Return (X, Y) of the center of cell containing provided text 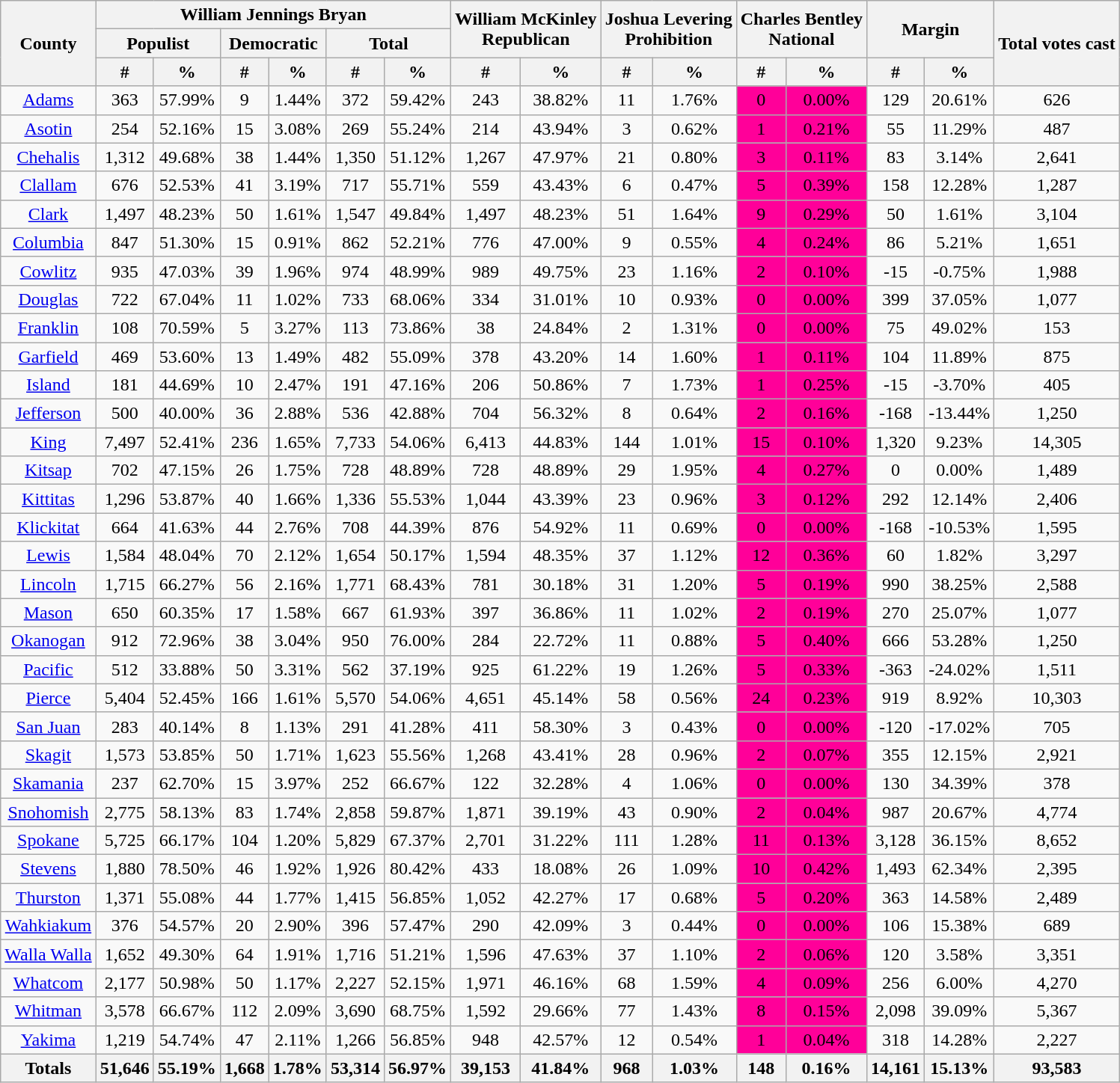
52.21% (417, 242)
-120 (896, 726)
4,270 (1057, 983)
191 (355, 385)
0.93% (694, 299)
57.99% (187, 100)
70.59% (187, 328)
2,098 (896, 1011)
45.14% (561, 698)
284 (486, 641)
51,646 (124, 1068)
1,715 (124, 584)
1.71% (298, 755)
1,312 (124, 157)
20.67% (959, 812)
626 (1057, 100)
39 (244, 271)
43.41% (561, 755)
3.19% (298, 185)
3.27% (298, 328)
702 (124, 470)
0.88% (694, 641)
1,988 (1057, 271)
25.07% (959, 613)
77 (627, 1011)
15.13% (959, 1068)
1.76% (694, 100)
3,351 (1057, 954)
10,303 (1057, 698)
37.19% (417, 669)
112 (244, 1011)
5,367 (1057, 1011)
58.13% (187, 812)
1.10% (694, 954)
243 (486, 100)
6.00% (959, 983)
53.60% (187, 357)
536 (355, 414)
93,583 (1057, 1068)
70 (244, 556)
206 (486, 385)
722 (124, 299)
47.97% (561, 157)
8,652 (1057, 841)
1.16% (694, 271)
Kittitas (48, 499)
24.84% (561, 328)
57.47% (417, 926)
0.62% (694, 129)
1.77% (298, 898)
68.06% (417, 299)
113 (355, 328)
1,511 (1057, 669)
120 (896, 954)
-3.70% (959, 385)
0.40% (826, 641)
214 (486, 129)
396 (355, 926)
33.88% (187, 669)
1,652 (124, 954)
58.30% (561, 726)
67.04% (187, 299)
1,592 (486, 1011)
1,716 (355, 954)
30.18% (561, 584)
4,774 (1057, 812)
51 (627, 214)
862 (355, 242)
1.49% (298, 357)
48.04% (187, 556)
1.59% (694, 983)
5,829 (355, 841)
Clallam (48, 185)
55.56% (417, 755)
56 (244, 584)
-17.02% (959, 726)
2.12% (298, 556)
0.64% (694, 414)
0.20% (826, 898)
Snohomish (48, 812)
111 (627, 841)
47 (244, 1040)
54.57% (187, 926)
0.15% (826, 1011)
11.29% (959, 129)
2.88% (298, 414)
Douglas (48, 299)
2,641 (1057, 157)
5,404 (124, 698)
1,415 (355, 898)
14,305 (1057, 442)
Garfield (48, 357)
47.15% (187, 470)
0.68% (694, 898)
50.86% (561, 385)
68.43% (417, 584)
47.63% (561, 954)
Whatcom (48, 983)
15.38% (959, 926)
2,701 (486, 841)
51.12% (417, 157)
676 (124, 185)
51.30% (187, 242)
52.16% (187, 129)
12.28% (959, 185)
21 (627, 157)
43.20% (561, 357)
31.01% (561, 299)
1,871 (486, 812)
974 (355, 271)
41 (244, 185)
1.66% (298, 499)
948 (486, 1040)
3.97% (298, 783)
0.42% (826, 869)
562 (355, 669)
60 (896, 556)
22.72% (561, 641)
78.50% (187, 869)
1.28% (694, 841)
5,725 (124, 841)
Okanogan (48, 641)
1,493 (896, 869)
Franklin (48, 328)
1.26% (694, 669)
14.28% (959, 1040)
559 (486, 185)
705 (1057, 726)
Clark (48, 214)
Whitman (48, 1011)
950 (355, 641)
38.82% (561, 100)
20 (244, 926)
58 (627, 698)
38.25% (959, 584)
469 (124, 357)
29.66% (561, 1011)
31.22% (561, 841)
San Juan (48, 726)
32.28% (561, 783)
11.89% (959, 357)
2,177 (124, 983)
1.73% (694, 385)
1.31% (694, 328)
1,489 (1057, 470)
482 (355, 357)
667 (355, 613)
49.75% (561, 271)
36.86% (561, 613)
49.84% (417, 214)
1,880 (124, 869)
62.34% (959, 869)
2.16% (298, 584)
43 (627, 812)
55.19% (187, 1068)
Margin (931, 29)
52.41% (187, 442)
6,413 (486, 442)
Stevens (48, 869)
1.82% (959, 556)
1,044 (486, 499)
1,596 (486, 954)
847 (124, 242)
0.23% (826, 698)
270 (896, 613)
2,858 (355, 812)
-10.53% (959, 527)
919 (896, 698)
54.74% (187, 1040)
36.15% (959, 841)
8.92% (959, 698)
53.85% (187, 755)
80.42% (417, 869)
1,926 (355, 869)
55 (896, 129)
664 (124, 527)
3,578 (124, 1011)
0.47% (694, 185)
0.09% (826, 983)
1.60% (694, 357)
1.58% (298, 613)
42.88% (417, 414)
51.21% (417, 954)
148 (761, 1068)
1,771 (355, 584)
Columbia (48, 242)
158 (896, 185)
1,219 (124, 1040)
987 (896, 812)
Total votes cast (1057, 43)
1.13% (298, 726)
717 (355, 185)
106 (896, 926)
50.98% (187, 983)
6 (627, 185)
2.47% (298, 385)
61.22% (561, 669)
376 (124, 926)
24 (761, 698)
0.69% (694, 527)
1,971 (486, 983)
3.31% (298, 669)
Populist (158, 43)
1.64% (694, 214)
Skamania (48, 783)
7 (627, 385)
912 (124, 641)
1.12% (694, 556)
Skagit (48, 755)
7,733 (355, 442)
68.75% (417, 1011)
Yakima (48, 1040)
7,497 (124, 442)
1.09% (694, 869)
43.39% (561, 499)
Lewis (48, 556)
55.53% (417, 499)
990 (896, 584)
411 (486, 726)
2,395 (1057, 869)
256 (896, 983)
4,651 (486, 698)
1,296 (124, 499)
14,161 (896, 1068)
0.25% (826, 385)
666 (896, 641)
291 (355, 726)
44.39% (417, 527)
40 (244, 499)
108 (124, 328)
73.86% (417, 328)
290 (486, 926)
1,336 (355, 499)
0.43% (694, 726)
2,489 (1057, 898)
Thurston (48, 898)
42.09% (561, 926)
704 (486, 414)
0.91% (298, 242)
1.75% (298, 470)
776 (486, 242)
129 (896, 100)
39.09% (959, 1011)
781 (486, 584)
236 (244, 442)
512 (124, 669)
29 (627, 470)
3,104 (1057, 214)
1.43% (694, 1011)
0.33% (826, 669)
318 (896, 1040)
0.39% (826, 185)
61.93% (417, 613)
1,573 (124, 755)
King (48, 442)
47.00% (561, 242)
40.00% (187, 414)
925 (486, 669)
5,570 (355, 698)
2,588 (1057, 584)
66.27% (187, 584)
55.24% (417, 129)
650 (124, 613)
1,651 (1057, 242)
689 (1057, 926)
1.06% (694, 783)
Spokane (48, 841)
56.32% (561, 414)
49.02% (959, 328)
43.43% (561, 185)
31 (627, 584)
41.84% (561, 1068)
0.06% (826, 954)
237 (124, 783)
Jefferson (48, 414)
-13.44% (959, 414)
28 (627, 755)
876 (486, 527)
292 (896, 499)
44.83% (561, 442)
64 (244, 954)
18.08% (561, 869)
41.63% (187, 527)
53,314 (355, 1068)
0.27% (826, 470)
0.54% (694, 1040)
144 (627, 442)
Joshua LeveringProhibition (669, 29)
William McKinleyRepublican (527, 29)
2,775 (124, 812)
2,406 (1057, 499)
19 (627, 669)
Cowlitz (48, 271)
County (48, 43)
55.09% (417, 357)
283 (124, 726)
166 (244, 698)
Wahkiakum (48, 926)
9.23% (959, 442)
Mason (48, 613)
75 (896, 328)
13 (244, 357)
3.04% (298, 641)
Lincoln (48, 584)
1.91% (298, 954)
42.27% (561, 898)
1,266 (355, 1040)
3,128 (896, 841)
989 (486, 271)
1,371 (124, 898)
733 (355, 299)
0.44% (694, 926)
1,668 (244, 1068)
Island (48, 385)
2.76% (298, 527)
Totals (48, 1068)
2.11% (298, 1040)
52.15% (417, 983)
14 (627, 357)
Pierce (48, 698)
254 (124, 129)
43.94% (561, 129)
1.65% (298, 442)
355 (896, 755)
59.87% (417, 812)
86 (896, 242)
47.16% (417, 385)
66.17% (187, 841)
12.15% (959, 755)
1,052 (486, 898)
122 (486, 783)
1,584 (124, 556)
1.74% (298, 812)
-0.75% (959, 271)
5.21% (959, 242)
Walla Walla (48, 954)
372 (355, 100)
3,690 (355, 1011)
0.21% (826, 129)
44.69% (187, 385)
53.28% (959, 641)
14.58% (959, 898)
Adams (48, 100)
34.39% (959, 783)
1,654 (355, 556)
72.96% (187, 641)
487 (1057, 129)
252 (355, 783)
1.78% (298, 1068)
48.35% (561, 556)
3,297 (1057, 556)
1,320 (896, 442)
Democratic (273, 43)
1,547 (355, 214)
76.00% (417, 641)
37.05% (959, 299)
56.97% (417, 1068)
1.96% (298, 271)
50.17% (417, 556)
59.42% (417, 100)
500 (124, 414)
153 (1057, 328)
0.55% (694, 242)
Chehalis (48, 157)
52.53% (187, 185)
3.08% (298, 129)
1,595 (1057, 527)
1,267 (486, 157)
875 (1057, 357)
1.03% (694, 1068)
0.36% (826, 556)
48.99% (417, 271)
20.61% (959, 100)
0.12% (826, 499)
46.16% (561, 983)
399 (896, 299)
708 (355, 527)
49.30% (187, 954)
1.17% (298, 983)
1,350 (355, 157)
60.35% (187, 613)
2.09% (298, 1011)
39.19% (561, 812)
1,594 (486, 556)
935 (124, 271)
1.95% (694, 470)
46 (244, 869)
0.80% (694, 157)
36 (244, 414)
1.01% (694, 442)
397 (486, 613)
0.90% (694, 812)
2.90% (298, 926)
Klickitat (48, 527)
41.28% (417, 726)
42.57% (561, 1040)
0.56% (694, 698)
433 (486, 869)
49.68% (187, 157)
-363 (896, 669)
55.08% (187, 898)
968 (627, 1068)
3.14% (959, 157)
55.71% (417, 185)
12.14% (959, 499)
52.45% (187, 698)
Kitsap (48, 470)
53.87% (187, 499)
William Jennings Bryan (273, 15)
62.70% (187, 783)
1.92% (298, 869)
334 (486, 299)
47.03% (187, 271)
405 (1057, 385)
269 (355, 129)
0.07% (826, 755)
-24.02% (959, 669)
Total (388, 43)
0.29% (826, 214)
54.92% (561, 527)
40.14% (187, 726)
3.58% (959, 954)
Pacific (48, 669)
Asotin (48, 129)
0.13% (826, 841)
1,268 (486, 755)
1,287 (1057, 185)
0.24% (826, 242)
67.37% (417, 841)
1,623 (355, 755)
68 (627, 983)
Charles BentleyNational (801, 29)
181 (124, 385)
130 (896, 783)
2,921 (1057, 755)
39,153 (486, 1068)
